Search for the cell housing the specified text and yield its [x, y] center coordinate. 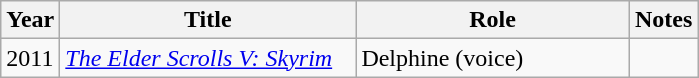
The Elder Scrolls V: Skyrim [208, 58]
Delphine (voice) [493, 58]
Year [30, 20]
2011 [30, 58]
Title [208, 20]
Notes [663, 20]
Role [493, 20]
